For the text-containing cell, return its midpoint in [X, Y] coordinate format. 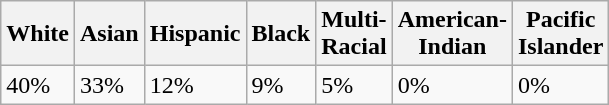
12% [195, 85]
Multi-Racial [354, 34]
5% [354, 85]
33% [109, 85]
Asian [109, 34]
White [38, 34]
Black [281, 34]
Hispanic [195, 34]
9% [281, 85]
40% [38, 85]
American-Indian [452, 34]
PacificIslander [560, 34]
